Scan for the cell matching the given text and deliver its [x, y] coordinate at center. 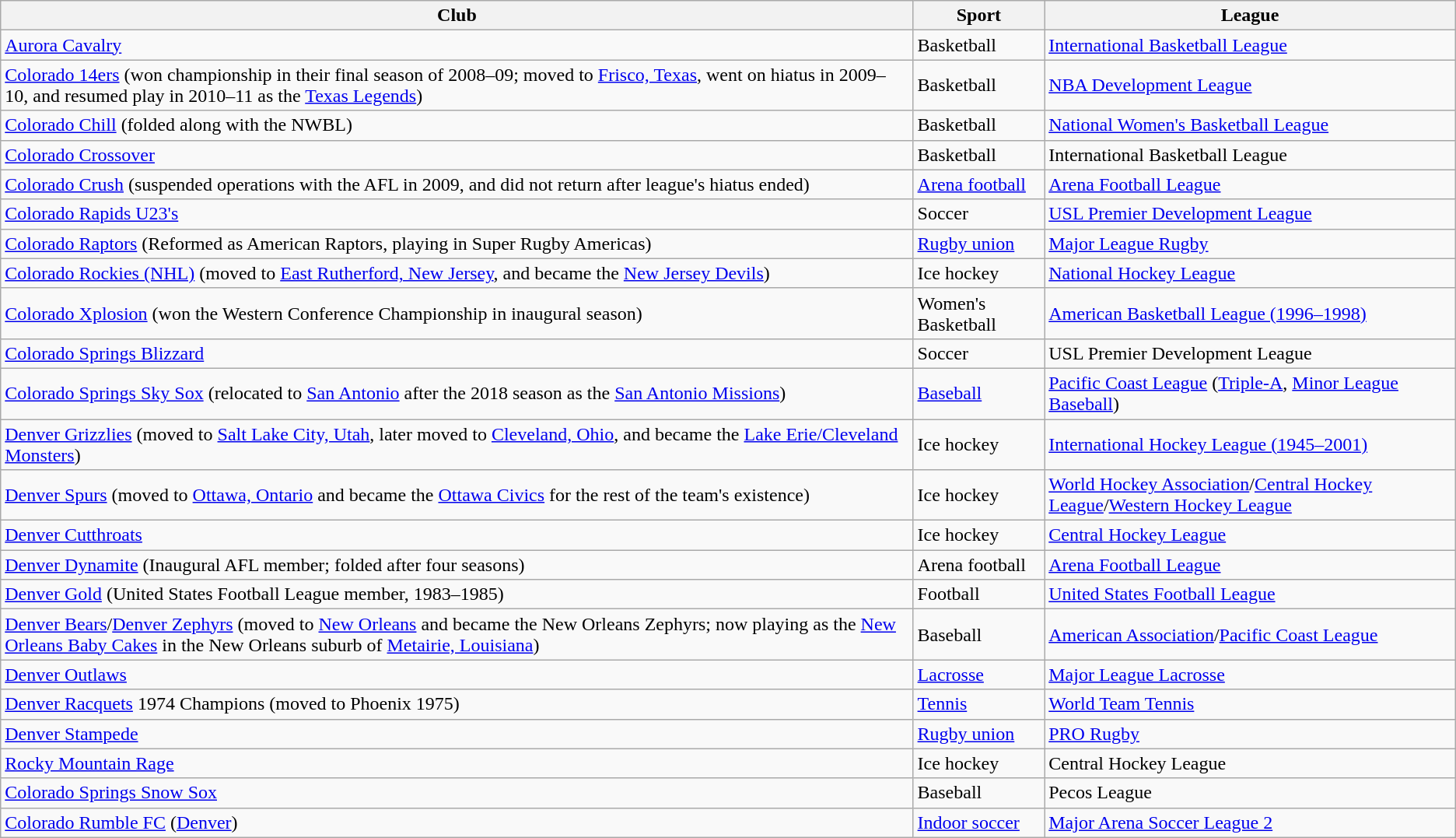
Colorado Crossover [457, 155]
Denver Stampede [457, 734]
American Association/Pacific Coast League [1251, 635]
Denver Racquets 1974 Champions (moved to Phoenix 1975) [457, 704]
Club [457, 16]
Tennis [978, 704]
Indoor soccer [978, 822]
Colorado Crush (suspended operations with the AFL in 2009, and did not return after league's hiatus ended) [457, 184]
Sport [978, 16]
Colorado Rockies (NHL) (moved to East Rutherford, New Jersey, and became the New Jersey Devils) [457, 273]
Colorado Springs Snow Sox [457, 793]
World Hockey Association/Central Hockey League/Western Hockey League [1251, 495]
Women's Basketball [978, 313]
Major League Lacrosse [1251, 675]
Colorado Springs Blizzard [457, 353]
Colorado Springs Sky Sox (relocated to San Antonio after the 2018 season as the San Antonio Missions) [457, 394]
Aurora Cavalry [457, 45]
League [1251, 16]
National Women's Basketball League [1251, 125]
Colorado Rapids U23's [457, 214]
Colorado Xplosion (won the Western Conference Championship in inaugural season) [457, 313]
Denver Gold (United States Football League member, 1983–1985) [457, 594]
NBA Development League [1251, 86]
Colorado Chill (folded along with the NWBL) [457, 125]
Pecos League [1251, 793]
International Hockey League (1945–2001) [1251, 444]
Colorado Raptors (Reformed as American Raptors, playing in Super Rugby Americas) [457, 244]
Denver Outlaws [457, 675]
World Team Tennis [1251, 704]
Colorado Rumble FC (Denver) [457, 822]
Lacrosse [978, 675]
Denver Grizzlies (moved to Salt Lake City, Utah, later moved to Cleveland, Ohio, and became the Lake Erie/Cleveland Monsters) [457, 444]
Football [978, 594]
United States Football League [1251, 594]
Denver Cutthroats [457, 535]
PRO Rugby [1251, 734]
Major Arena Soccer League 2 [1251, 822]
Rocky Mountain Rage [457, 763]
Pacific Coast League (Triple-A, Minor League Baseball) [1251, 394]
Denver Spurs (moved to Ottawa, Ontario and became the Ottawa Civics for the rest of the team's existence) [457, 495]
Major League Rugby [1251, 244]
Denver Dynamite (Inaugural AFL member; folded after four seasons) [457, 565]
American Basketball League (1996–1998) [1251, 313]
National Hockey League [1251, 273]
